Detect which cell encompasses the target text, then output its [x, y] center coordinate. 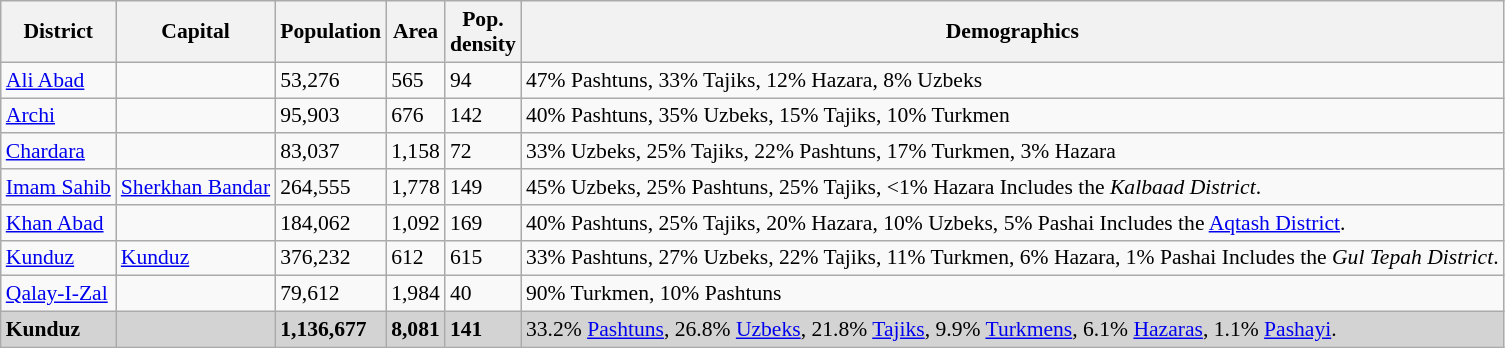
40 [483, 294]
Ali Abad [58, 80]
90% Turkmen, 10% Pashtuns [1012, 294]
1,158 [416, 152]
565 [416, 80]
District [58, 32]
94 [483, 80]
Sherkhan Bandar [196, 187]
40% Pashtuns, 35% Uzbeks, 15% Tajiks, 10% Turkmen [1012, 116]
612 [416, 258]
1,778 [416, 187]
47% Pashtuns, 33% Tajiks, 12% Hazara, 8% Uzbeks [1012, 80]
Chardara [58, 152]
376,232 [330, 258]
141 [483, 330]
95,903 [330, 116]
169 [483, 223]
264,555 [330, 187]
Area [416, 32]
8,081 [416, 330]
45% Uzbeks, 25% Pashtuns, 25% Tajiks, <1% Hazara Includes the Kalbaad District. [1012, 187]
79,612 [330, 294]
149 [483, 187]
676 [416, 116]
615 [483, 258]
1,984 [416, 294]
Archi [58, 116]
83,037 [330, 152]
53,276 [330, 80]
Population [330, 32]
Demographics [1012, 32]
33.2% Pashtuns, 26.8% Uzbeks, 21.8% Tajiks, 9.9% Turkmens, 6.1% Hazaras, 1.1% Pashayi. [1012, 330]
Qalay-I-Zal [58, 294]
142 [483, 116]
Khan Abad [58, 223]
184,062 [330, 223]
1,136,677 [330, 330]
Capital [196, 32]
Pop.density [483, 32]
72 [483, 152]
Imam Sahib [58, 187]
40% Pashtuns, 25% Tajiks, 20% Hazara, 10% Uzbeks, 5% Pashai Includes the Aqtash District. [1012, 223]
1,092 [416, 223]
33% Uzbeks, 25% Tajiks, 22% Pashtuns, 17% Turkmen, 3% Hazara [1012, 152]
33% Pashtuns, 27% Uzbeks, 22% Tajiks, 11% Turkmen, 6% Hazara, 1% Pashai Includes the Gul Tepah District. [1012, 258]
